Pinpoint the cell where the given text exists, returning its (X, Y) midpoint coordinate. 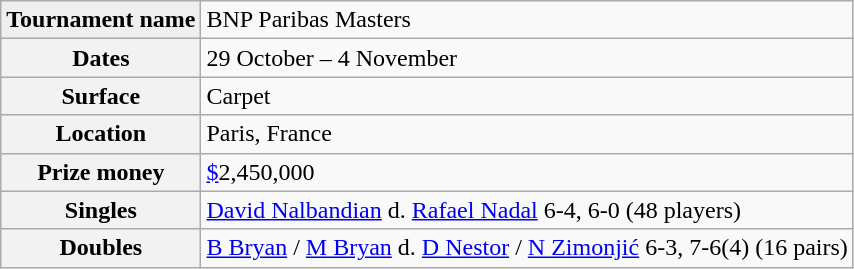
$2,450,000 (527, 172)
Location (101, 134)
BNP Paribas Masters (527, 20)
Tournament name (101, 20)
Prize money (101, 172)
Singles (101, 210)
Surface (101, 96)
Paris, France (527, 134)
Doubles (101, 248)
Dates (101, 58)
Carpet (527, 96)
David Nalbandian d. Rafael Nadal 6-4, 6-0 (48 players) (527, 210)
B Bryan / M Bryan d. D Nestor / N Zimonjić 6-3, 7-6(4) (16 pairs) (527, 248)
29 October – 4 November (527, 58)
